Locate the cell with the specified text and output its [x, y] center coordinate. 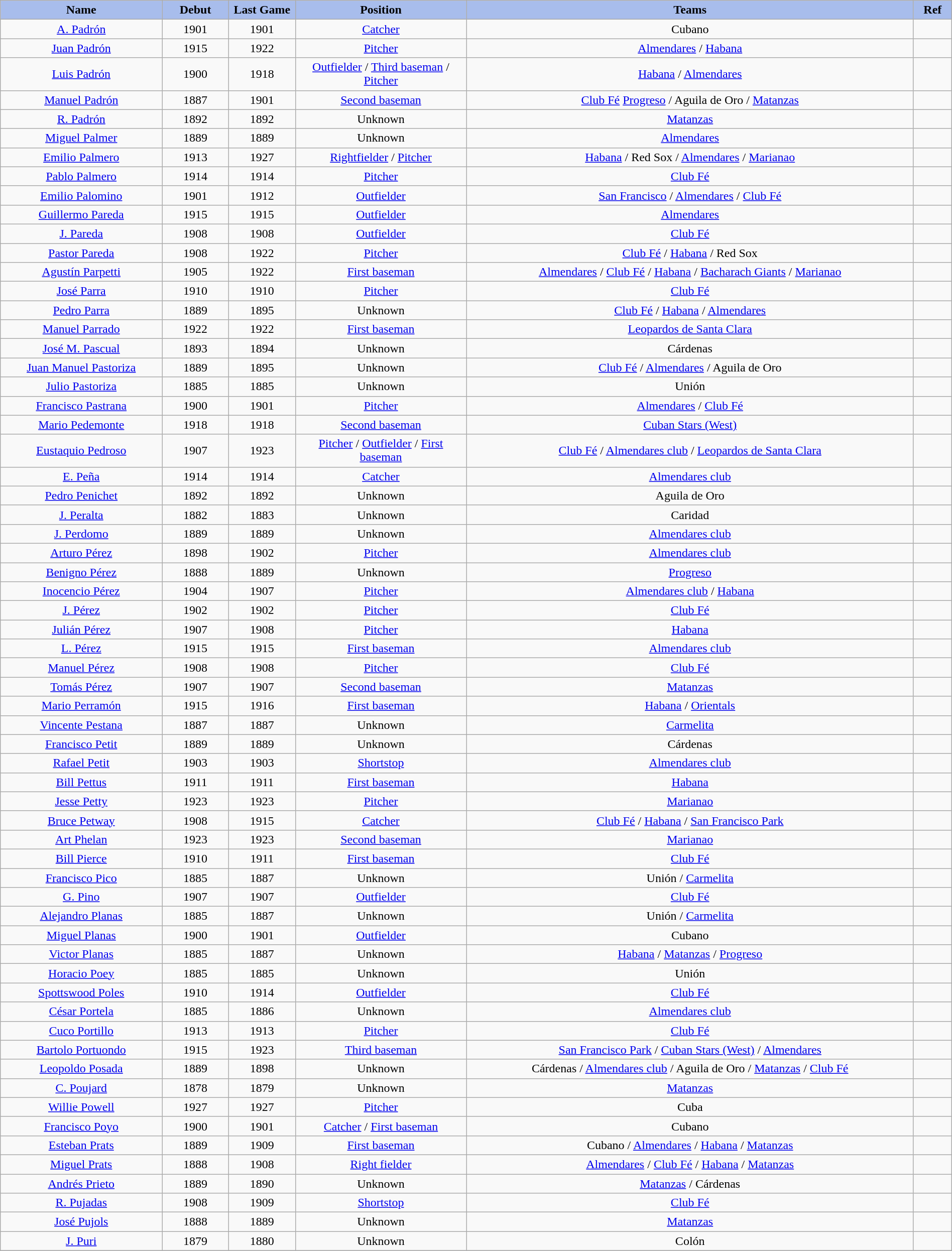
C. Poujard [81, 1088]
Luis Padrón [81, 74]
Alejandro Planas [81, 916]
Cuco Portillo [81, 1031]
José Parra [81, 291]
1883 [262, 515]
Bartolo Portuondo [81, 1050]
Almendares / Club Fé [690, 406]
Cubano / Almendares / Habana / Matanzas [690, 1145]
1882 [196, 515]
Pitcher / Outfielder / First baseman [381, 451]
1880 [262, 1241]
Club Fé / Almendares / Aguila de Oro [690, 367]
Guillermo Pareda [81, 214]
J. Puri [81, 1241]
Juan Manuel Pastoriza [81, 367]
1894 [262, 348]
Julio Pastoriza [81, 387]
Caridad [690, 515]
Leopoldo Posada [81, 1069]
Rafael Petit [81, 763]
Bruce Petway [81, 820]
Almendares club / Habana [690, 591]
Manuel Pérez [81, 668]
Andrés Prieto [81, 1183]
José Pujols [81, 1222]
Club Fé / Almendares club / Leopardos de Santa Clara [690, 451]
Aguila de Oro [690, 495]
Carmelita [690, 725]
Horacio Poey [81, 973]
Outfielder / Third baseman / Pitcher [381, 74]
Spottswood Poles [81, 992]
Victor Planas [81, 954]
Francisco Poyo [81, 1126]
Benigno Pérez [81, 572]
Habana / Matanzas / Progreso [690, 954]
José M. Pascual [81, 348]
Third baseman [381, 1050]
Right fielder [381, 1164]
Tomás Pérez [81, 687]
Inocencio Pérez [81, 591]
Miguel Palmer [81, 138]
1912 [262, 195]
Juan Padrón [81, 48]
1878 [196, 1088]
Cárdenas / Almendares club / Aguila de Oro / Matanzas / Club Fé [690, 1069]
Club Fé / Habana / San Francisco Park [690, 820]
Name [81, 10]
Catcher / First baseman [381, 1126]
Teams [690, 10]
Rightfielder / Pitcher [381, 157]
Habana / Red Sox / Almendares / Marianao [690, 157]
Pedro Parra [81, 310]
Pablo Palmero [81, 176]
Mario Perramón [81, 706]
Cuban Stars (West) [690, 425]
R. Pujadas [81, 1203]
Esteban Prats [81, 1145]
Almendares / Club Fé / Habana / Bacharach Giants / Marianao [690, 272]
Almendares / Habana [690, 48]
Eustaquio Pedroso [81, 451]
Pastor Pareda [81, 253]
Francisco Petit [81, 744]
R. Padrón [81, 119]
J. Perdomo [81, 534]
Emilio Palmero [81, 157]
Club Fé / Habana / Red Sox [690, 253]
Miguel Prats [81, 1164]
1886 [262, 1012]
Vincente Pestana [81, 725]
E. Peña [81, 476]
Last Game [262, 10]
Club Fé Progreso / Aguila de Oro / Matanzas [690, 100]
Colón [690, 1241]
Agustín Parpetti [81, 272]
1904 [196, 591]
Emilio Palomino [81, 195]
Habana / Almendares [690, 74]
L. Pérez [81, 649]
Pedro Penichet [81, 495]
Jesse Petty [81, 801]
Julián Pérez [81, 630]
San Francisco / Almendares / Club Fé [690, 195]
Leopardos de Santa Clara [690, 329]
Position [381, 10]
Mario Pedemonte [81, 425]
Willie Powell [81, 1107]
Almendares / Club Fé / Habana / Matanzas [690, 1164]
J. Pérez [81, 610]
Habana / Orientals [690, 706]
César Portela [81, 1012]
Cuba [690, 1107]
1905 [196, 272]
J. Pareda [81, 233]
Francisco Pastrana [81, 406]
Progreso [690, 572]
Matanzas / Cárdenas [690, 1183]
Francisco Pico [81, 878]
Manuel Parrado [81, 329]
A. Padrón [81, 29]
1890 [262, 1183]
Miguel Planas [81, 935]
1916 [262, 706]
Arturo Pérez [81, 553]
San Francisco Park / Cuban Stars (West) / Almendares [690, 1050]
Debut [196, 10]
Bill Pierce [81, 858]
1893 [196, 348]
Club Fé / Habana / Almendares [690, 310]
Manuel Padrón [81, 100]
J. Peralta [81, 515]
G. Pino [81, 897]
Bill Pettus [81, 782]
Art Phelan [81, 839]
Ref [932, 10]
